Identify which cell holds the provided text, then report its (x, y) central coordinate. 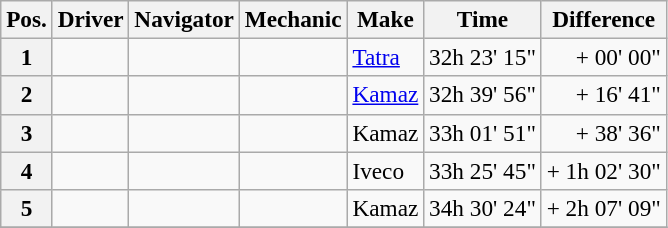
5 (27, 208)
34h 30' 24" (483, 208)
1 (27, 57)
Difference (604, 19)
4 (27, 170)
+ 16' 41" (604, 95)
Mechanic (293, 19)
32h 39' 56" (483, 95)
+ 1h 02' 30" (604, 170)
Pos. (27, 19)
32h 23' 15" (483, 57)
Driver (90, 19)
3 (27, 133)
Iveco (386, 170)
Make (386, 19)
Navigator (184, 19)
2 (27, 95)
Time (483, 19)
33h 01' 51" (483, 133)
+ 00' 00" (604, 57)
33h 25' 45" (483, 170)
+ 38' 36" (604, 133)
Tatra (386, 57)
+ 2h 07' 09" (604, 208)
